Locate the cell with the specified text and output its (x, y) center coordinate. 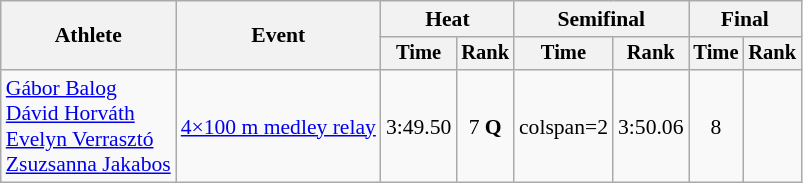
3:49.50 (418, 126)
Final (744, 19)
Semifinal (602, 19)
colspan=2 (564, 126)
Gábor BalogDávid HorváthEvelyn VerrasztóZsuzsanna Jakabos (88, 126)
4×100 m medley relay (278, 126)
8 (716, 126)
Heat (448, 19)
Event (278, 36)
3:50.06 (650, 126)
7 Q (485, 126)
Athlete (88, 36)
